Output the (x, y) coordinate of the center of the cell containing the given text.  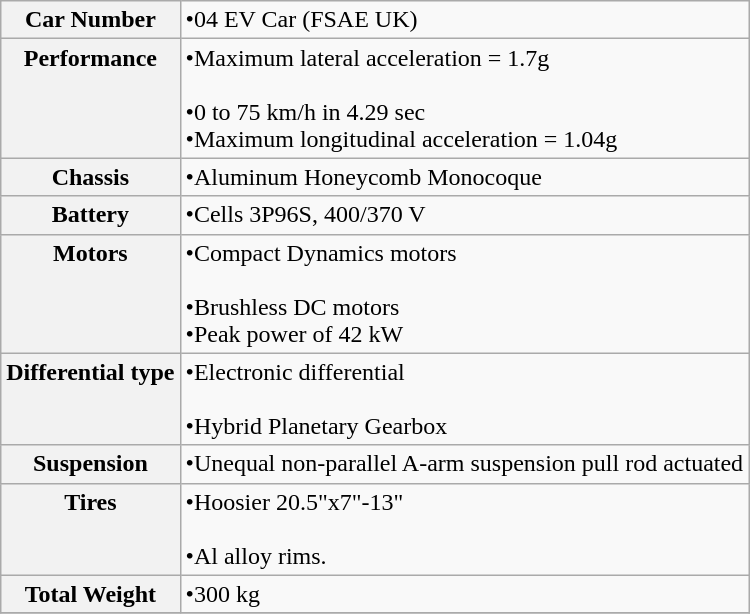
Car Number (90, 20)
Chassis (90, 177)
•Electronic differential•Hybrid Planetary Gearbox (464, 399)
•300 kg (464, 594)
Battery (90, 215)
•Compact Dynamics motors•Brushless DC motors •Peak power of 42 kW (464, 294)
Total Weight (90, 594)
•Maximum lateral acceleration = 1.7g •0 to 75 km/h in 4.29 sec •Maximum longitudinal acceleration = 1.04g (464, 98)
Performance (90, 98)
•04 EV Car (FSAE UK) (464, 20)
•Cells 3P96S, 400/370 V (464, 215)
•Hoosier 20.5"x7"-13"•Al alloy rims. (464, 529)
Tires (90, 529)
Suspension (90, 464)
Motors (90, 294)
•Unequal non-parallel A-arm suspension pull rod actuated (464, 464)
•Aluminum Honeycomb Monocoque (464, 177)
Differential type (90, 399)
